Pinpoint the cell where the given text exists, returning its (x, y) midpoint coordinate. 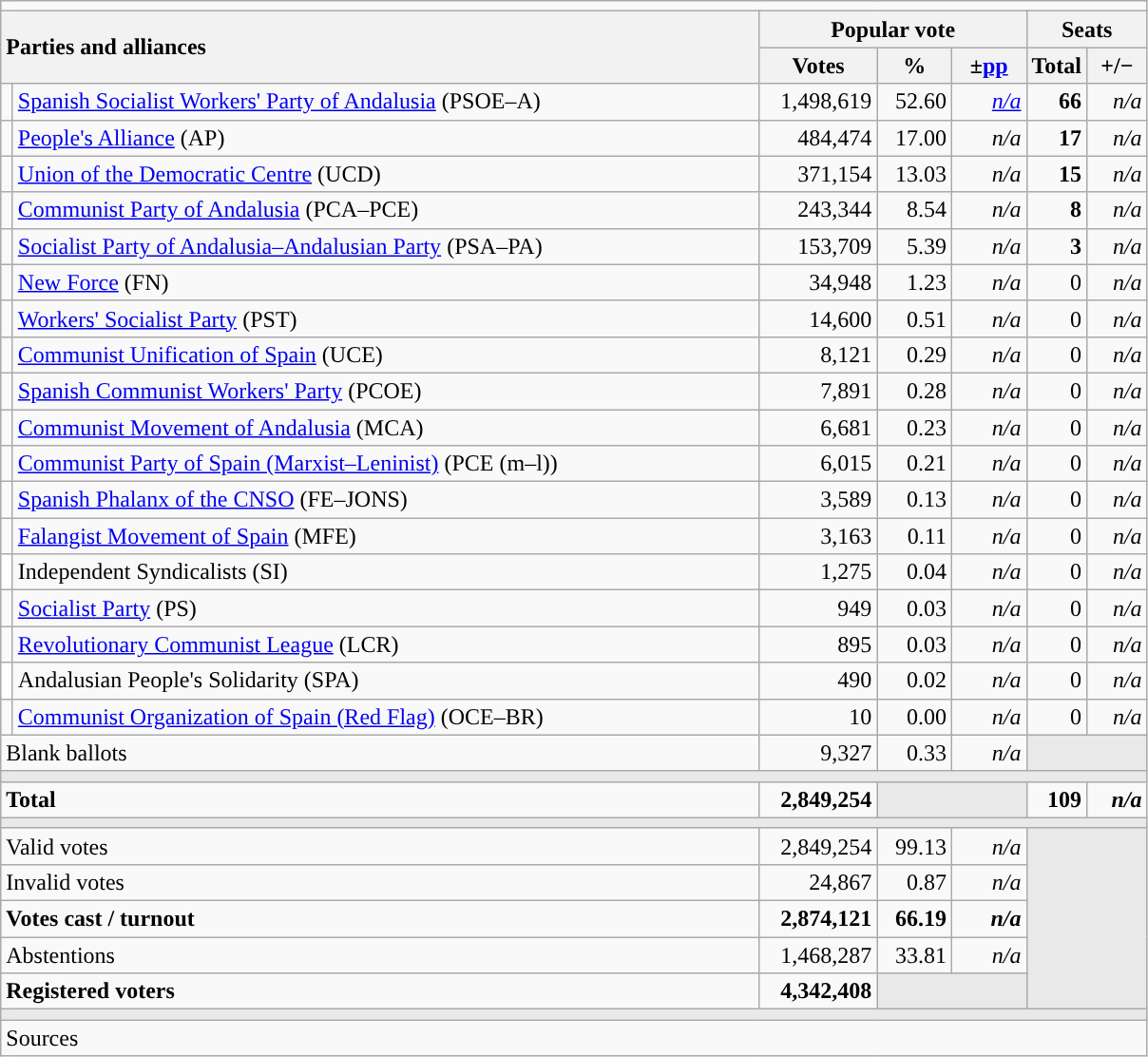
0.87 (914, 882)
Invalid votes (380, 882)
13.03 (914, 174)
Independent Syndicalists (SI) (386, 572)
3,163 (818, 536)
0.28 (914, 391)
Blank ballots (380, 753)
3,589 (818, 500)
0.33 (914, 753)
99.13 (914, 846)
Socialist Party (PS) (386, 608)
153,709 (818, 246)
8,121 (818, 355)
109 (1057, 799)
24,867 (818, 882)
14,600 (818, 318)
0.51 (914, 318)
Spanish Communist Workers' Party (PCOE) (386, 391)
0.04 (914, 572)
4,342,408 (818, 991)
% (914, 66)
52.60 (914, 102)
Communist Movement of Andalusia (MCA) (386, 427)
Communist Organization of Spain (Red Flag) (OCE–BR) (386, 717)
0.02 (914, 681)
949 (818, 608)
1,498,619 (818, 102)
Communist Unification of Spain (UCE) (386, 355)
6,681 (818, 427)
17 (1057, 138)
34,948 (818, 282)
0.21 (914, 464)
Workers' Socialist Party (PST) (386, 318)
8.54 (914, 210)
243,344 (818, 210)
5.39 (914, 246)
3 (1057, 246)
33.81 (914, 955)
Parties and alliances (380, 48)
0.11 (914, 536)
Spanish Phalanx of the CNSO (FE–JONS) (386, 500)
2,874,121 (818, 918)
15 (1057, 174)
8 (1057, 210)
10 (818, 717)
New Force (FN) (386, 282)
Andalusian People's Solidarity (SPA) (386, 681)
490 (818, 681)
0.00 (914, 717)
484,474 (818, 138)
Spanish Socialist Workers' Party of Andalusia (PSOE–A) (386, 102)
Seats (1087, 29)
371,154 (818, 174)
7,891 (818, 391)
Registered voters (380, 991)
±pp (988, 66)
1.23 (914, 282)
Votes (818, 66)
Sources (574, 1038)
6,015 (818, 464)
895 (818, 644)
66.19 (914, 918)
Valid votes (380, 846)
0.13 (914, 500)
+/− (1118, 66)
0.29 (914, 355)
17.00 (914, 138)
Communist Party of Andalusia (PCA–PCE) (386, 210)
9,327 (818, 753)
66 (1057, 102)
Socialist Party of Andalusia–Andalusian Party (PSA–PA) (386, 246)
Revolutionary Communist League (LCR) (386, 644)
Communist Party of Spain (Marxist–Leninist) (PCE (m–l)) (386, 464)
Abstentions (380, 955)
1,468,287 (818, 955)
Union of the Democratic Centre (UCD) (386, 174)
People's Alliance (AP) (386, 138)
Votes cast / turnout (380, 918)
Popular vote (893, 29)
Falangist Movement of Spain (MFE) (386, 536)
1,275 (818, 572)
0.23 (914, 427)
